Return [x, y] of the center of cell containing provided text 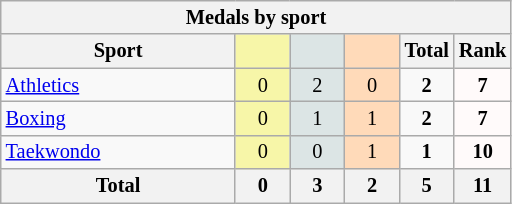
Taekwondo [118, 152]
3 [318, 186]
10 [482, 152]
11 [482, 186]
Rank [482, 51]
Athletics [118, 85]
5 [426, 186]
Sport [118, 51]
Medals by sport [256, 17]
Boxing [118, 118]
